Pinpoint the cell where the given text exists, returning its [x, y] midpoint coordinate. 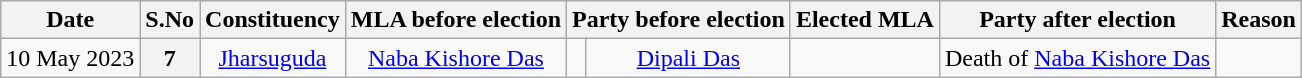
Naba Kishore Das [456, 58]
S.No [170, 20]
Dipali Das [688, 58]
Elected MLA [864, 20]
MLA before election [456, 20]
10 May 2023 [70, 58]
Death of Naba Kishore Das [1077, 58]
Date [70, 20]
Constituency [273, 20]
Party before election [679, 20]
Jharsuguda [273, 58]
Party after election [1077, 20]
7 [170, 58]
Reason [1259, 20]
